Detect which cell encompasses the target text, then output its (X, Y) center coordinate. 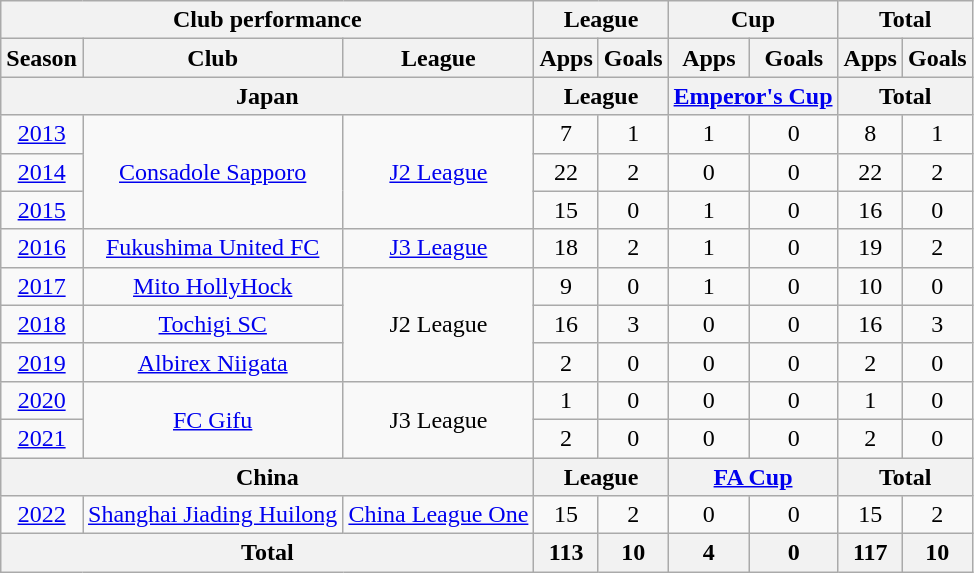
Cup (753, 20)
2022 (42, 515)
China League One (438, 515)
8 (870, 134)
4 (709, 553)
2013 (42, 134)
2021 (42, 438)
FC Gifu (212, 419)
Albirex Niigata (212, 362)
7 (566, 134)
Club (212, 58)
Fukushima United FC (212, 248)
Tochigi SC (212, 324)
2020 (42, 400)
Japan (268, 96)
2019 (42, 362)
2015 (42, 210)
19 (870, 248)
2016 (42, 248)
Consadole Sapporo (212, 172)
18 (566, 248)
9 (566, 286)
FA Cup (753, 477)
China (268, 477)
2014 (42, 172)
2017 (42, 286)
Season (42, 58)
117 (870, 553)
Mito HollyHock (212, 286)
2018 (42, 324)
113 (566, 553)
Emperor's Cup (753, 96)
Shanghai Jiading Huilong (212, 515)
Club performance (268, 20)
